Determine the [x, y] coordinate at the center of the cell enclosing the given text.  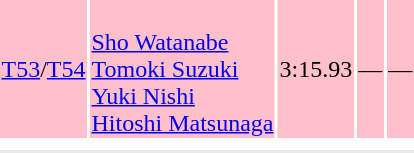
3:15.93 [316, 69]
T53/T54 [44, 69]
Sho WatanabeTomoki SuzukiYuki NishiHitoshi Matsunaga [182, 69]
